Identify which cell holds the provided text, then report its [x, y] central coordinate. 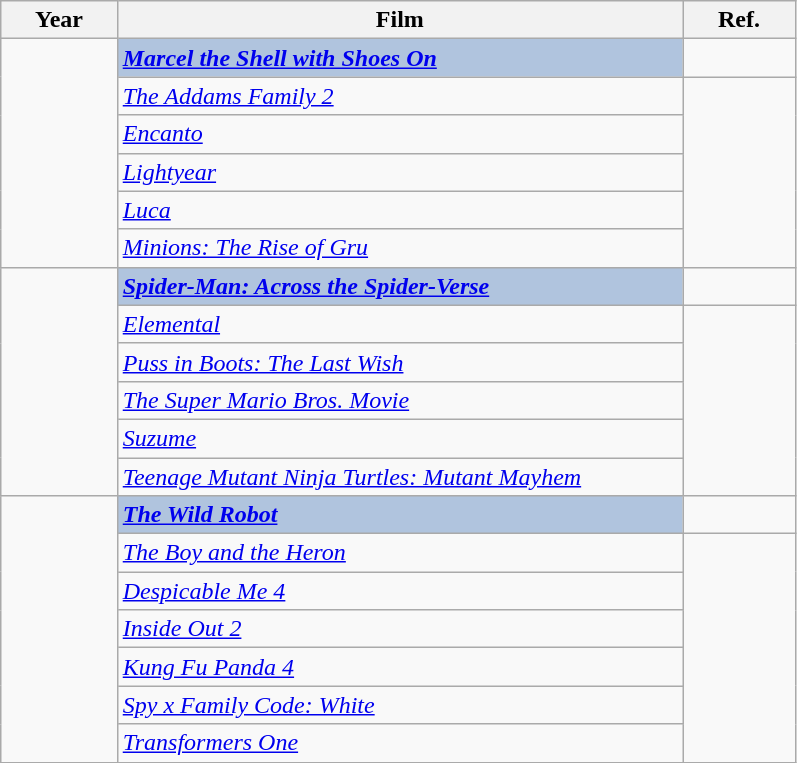
Teenage Mutant Ninja Turtles: Mutant Mayhem [400, 477]
Elemental [400, 324]
Transformers One [400, 743]
Year [59, 20]
The Wild Robot [400, 515]
Puss in Boots: The Last Wish [400, 362]
The Boy and the Heron [400, 553]
Ref. [738, 20]
Kung Fu Panda 4 [400, 667]
Lightyear [400, 172]
Suzume [400, 438]
Spider-Man: Across the Spider-Verse [400, 286]
Inside Out 2 [400, 629]
The Super Mario Bros. Movie [400, 400]
Minions: The Rise of Gru [400, 248]
Spy x Family Code: White [400, 705]
Despicable Me 4 [400, 591]
Encanto [400, 134]
Luca [400, 210]
The Addams Family 2 [400, 96]
Marcel the Shell with Shoes On [400, 58]
Film [400, 20]
